Determine the [X, Y] coordinate at the center of the cell enclosing the given text.  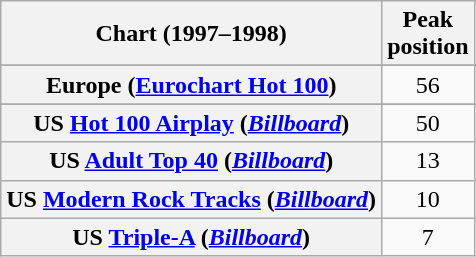
US Modern Rock Tracks (Billboard) [192, 199]
56 [428, 85]
10 [428, 199]
US Adult Top 40 (Billboard) [192, 161]
US Hot 100 Airplay (Billboard) [192, 123]
US Triple-A (Billboard) [192, 237]
Peakposition [428, 34]
50 [428, 123]
Chart (1997–1998) [192, 34]
Europe (Eurochart Hot 100) [192, 85]
13 [428, 161]
7 [428, 237]
